For the text-containing cell, return its midpoint in [x, y] coordinate format. 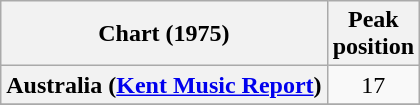
Peakposition [373, 34]
17 [373, 85]
Chart (1975) [164, 34]
Australia (Kent Music Report) [164, 85]
